Locate the cell with the specified text and output its (X, Y) center coordinate. 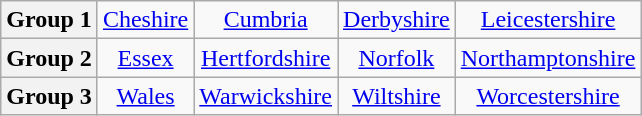
Derbyshire (397, 20)
Hertfordshire (266, 58)
Norfolk (397, 58)
Essex (145, 58)
Leicestershire (548, 20)
Northamptonshire (548, 58)
Wiltshire (397, 96)
Group 2 (50, 58)
Cumbria (266, 20)
Cheshire (145, 20)
Group 1 (50, 20)
Wales (145, 96)
Group 3 (50, 96)
Worcestershire (548, 96)
Warwickshire (266, 96)
